Extract the (x, y) coordinate from the center of the cell holding the provided text.  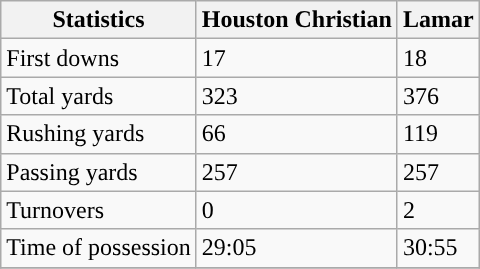
29:05 (296, 248)
323 (296, 96)
119 (438, 134)
66 (296, 134)
Statistics (99, 20)
376 (438, 96)
Turnovers (99, 210)
First downs (99, 58)
17 (296, 58)
Lamar (438, 20)
2 (438, 210)
18 (438, 58)
Total yards (99, 96)
Rushing yards (99, 134)
Passing yards (99, 172)
Time of possession (99, 248)
30:55 (438, 248)
0 (296, 210)
Houston Christian (296, 20)
